For the text-containing cell, return its midpoint in [x, y] coordinate format. 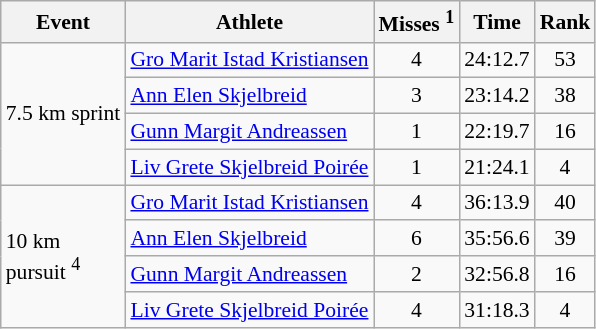
Time [496, 22]
38 [566, 96]
2 [417, 274]
36:13.9 [496, 203]
Rank [566, 22]
39 [566, 239]
Event [64, 22]
Misses 1 [417, 22]
Athlete [249, 22]
22:19.7 [496, 132]
7.5 km sprint [64, 113]
40 [566, 203]
6 [417, 239]
3 [417, 96]
10 km pursuit 4 [64, 256]
32:56.8 [496, 274]
23:14.2 [496, 96]
35:56.6 [496, 239]
21:24.1 [496, 167]
53 [566, 60]
24:12.7 [496, 60]
31:18.3 [496, 310]
